Scan for the cell matching the given text and deliver its (x, y) coordinate at center. 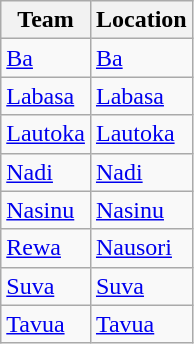
Nausori (141, 248)
Team (46, 20)
Location (141, 20)
Rewa (46, 248)
